Return (X, Y) of the center of cell containing provided text 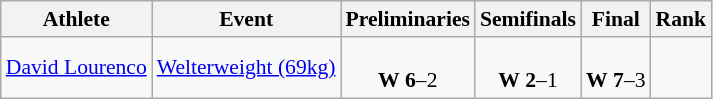
Semifinals (528, 19)
Rank (682, 19)
David Lourenco (76, 68)
W 7–3 (616, 68)
Final (616, 19)
W 6–2 (408, 68)
Athlete (76, 19)
W 2–1 (528, 68)
Welterweight (69kg) (246, 68)
Event (246, 19)
Preliminaries (408, 19)
